From the cell containing the given text, extract its center point as [x, y] coordinate. 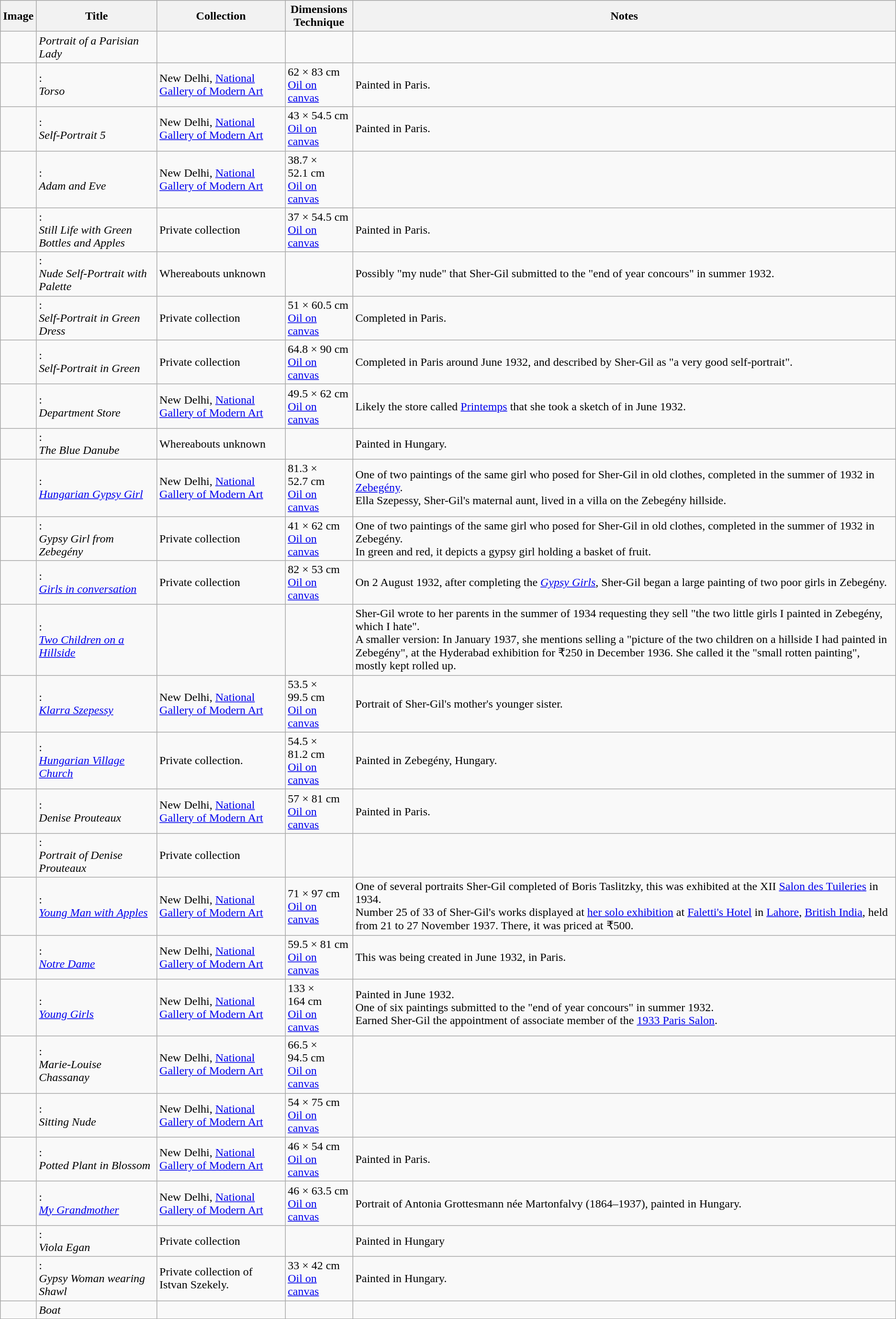
:Hungarian Gypsy Girl [97, 487]
43 × 54.5 cmOil on canvas [319, 129]
Title [97, 16]
Completed in Paris. [624, 318]
:Young Man with Apples [97, 906]
:Young Girls [97, 1007]
:Girls in conversation [97, 583]
46 × 54 cmOil on canvas [319, 1159]
:Adam and Eve [97, 179]
71 × 97 cmOil on canvas [319, 906]
54 × 75 cmOil on canvas [319, 1115]
51 × 60.5 cmOil on canvas [319, 318]
54.5 × 81.2 cmOil on canvas [319, 760]
Private collection. [221, 760]
:Denise Prouteaux [97, 811]
33 × 42 cmOil on canvas [319, 1278]
81.3 × 52.7 cmOil on canvas [319, 487]
:Potted Plant in Blossom [97, 1159]
38.7 × 52.1 cmOil on canvas [319, 179]
DimensionsTechnique [319, 16]
:Torso [97, 85]
37 × 54.5 cmOil on canvas [319, 230]
49.5 × 62 cmOil on canvas [319, 406]
:Klarra Szepessy [97, 704]
:Self-Portrait 5 [97, 129]
:Viola Egan [97, 1241]
:The Blue Danube [97, 443]
Collection [221, 16]
:Marie-Louise Chassanay [97, 1065]
:Department Store [97, 406]
:Self-Portrait in Green [97, 362]
Private collection of Istvan Szekely. [221, 1278]
Portrait of Sher-Gil's mother's younger sister. [624, 704]
:Sitting Nude [97, 1115]
:Portrait of Denise Prouteaux [97, 855]
59.5 × 81 cmOil on canvas [319, 957]
Completed in Paris around June 1932, and described by Sher-Gil as "a very good self-portrait". [624, 362]
Painted in Hungary [624, 1241]
:Notre Dame [97, 957]
:Nude Self-Portrait with Palette [97, 274]
64.8 × 90 cmOil on canvas [319, 362]
:Two Children on a Hillside [97, 640]
Image [18, 16]
On 2 August 1932, after completing the Gypsy Girls, Sher-Gil began a large painting of two poor girls in Zebegény. [624, 583]
Portrait of Antonia Grottesmann née Martonfalvy (1864–1937), painted in Hungary. [624, 1203]
46 × 63.5 cmOil on canvas [319, 1203]
:Gypsy Woman wearing Shawl [97, 1278]
Likely the store called Printemps that she took a sketch of in June 1932. [624, 406]
:Hungarian Village Church [97, 760]
53.5 × 99.5 cmOil on canvas [319, 704]
:Still Life with Green Bottles and Apples [97, 230]
:Gypsy Girl from Zebegény [97, 538]
:My Grandmother [97, 1203]
82 × 53 cmOil on canvas [319, 583]
Boat [97, 1309]
133 × 164 cmOil on canvas [319, 1007]
66.5 × 94.5 cmOil on canvas [319, 1065]
:Self-Portrait in Green Dress [97, 318]
Painted in Zebegény, Hungary. [624, 760]
41 × 62 cmOil on canvas [319, 538]
57 × 81 cmOil on canvas [319, 811]
Portrait of a Parisian Lady [97, 47]
62 × 83 cmOil on canvas [319, 85]
Possibly "my nude" that Sher-Gil submitted to the "end of year concours" in summer 1932. [624, 274]
Notes [624, 16]
This was being created in June 1932, in Paris. [624, 957]
